Search for the cell housing the specified text and yield its (X, Y) center coordinate. 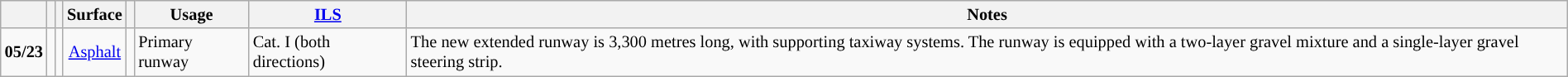
Primary runway (192, 52)
Surface (94, 14)
Notes (987, 14)
Cat. I (both directions) (327, 52)
Asphalt (94, 52)
05/23 (24, 52)
ILS (327, 14)
Usage (192, 14)
